Find where the given text appears and provide that cell's center as [X, Y] coordinate. 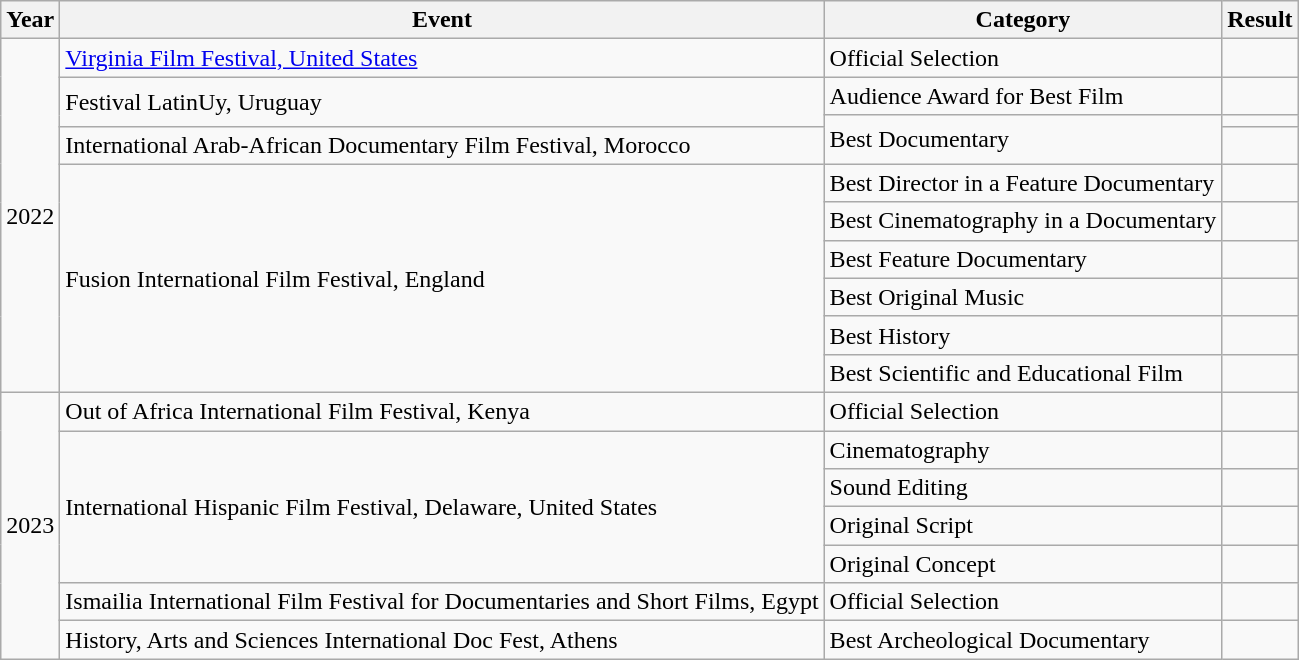
Best Feature Documentary [1023, 259]
Event [442, 20]
Ismailia International Film Festival for Documentaries and Short Films, Egypt [442, 602]
Best Scientific and Educational Film [1023, 373]
Best History [1023, 335]
Out of Africa International Film Festival, Kenya [442, 411]
Sound Editing [1023, 488]
Original Concept [1023, 564]
2023 [30, 525]
Best Original Music [1023, 297]
International Hispanic Film Festival, Delaware, United States [442, 506]
Category [1023, 20]
International Arab-African Documentary Film Festival, Morocco [442, 145]
Best Documentary [1023, 140]
Fusion International Film Festival, England [442, 278]
Year [30, 20]
Virginia Film Festival, United States [442, 58]
Cinematography [1023, 449]
Festival LatinUy, Uruguay [442, 102]
Best Cinematography in a Documentary [1023, 221]
Audience Award for Best Film [1023, 96]
Result [1260, 20]
History, Arts and Sciences International Doc Fest, Athens [442, 640]
Best Archeological Documentary [1023, 640]
Best Director in a Feature Documentary [1023, 183]
Original Script [1023, 526]
2022 [30, 216]
